Output the (X, Y) coordinate of the center of the cell containing the given text.  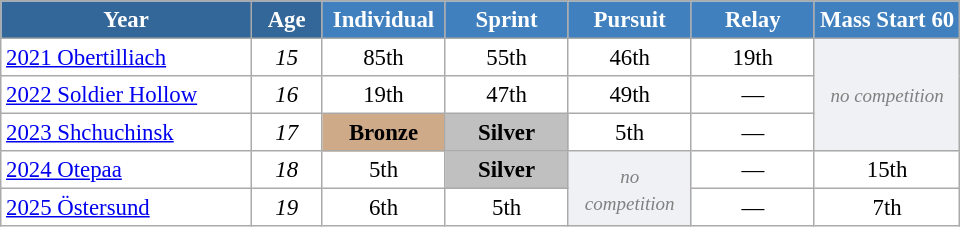
18 (286, 170)
46th (630, 58)
Pursuit (630, 20)
16 (286, 95)
2023 Shchuchinsk (126, 133)
Mass Start 60 (887, 20)
Bronze (384, 133)
Individual (384, 20)
2022 Soldier Hollow (126, 95)
49th (630, 95)
Sprint (506, 20)
85th (384, 58)
2024 Otepaa (126, 170)
Year (126, 20)
6th (384, 208)
19 (286, 208)
2021 Obertilliach (126, 58)
15th (887, 170)
47th (506, 95)
17 (286, 133)
Age (286, 20)
Relay (752, 20)
7th (887, 208)
2025 Östersund (126, 208)
15 (286, 58)
55th (506, 58)
